Capture the cell that displays the provided text and extract its (X, Y) central coordinate. 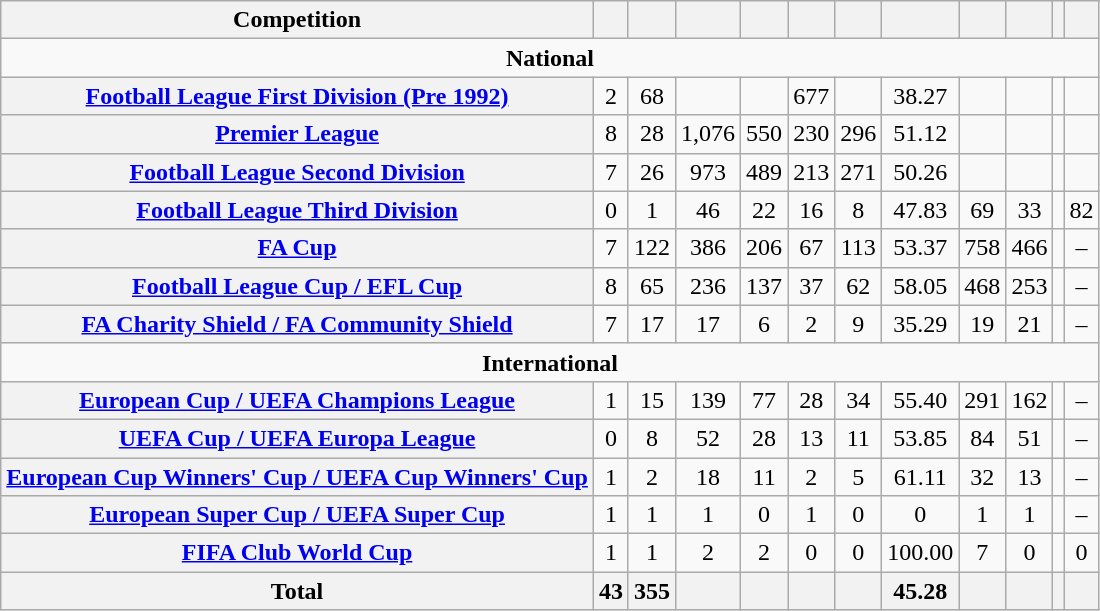
61.11 (920, 477)
137 (764, 286)
206 (764, 248)
230 (812, 134)
European Cup / UEFA Champions League (298, 400)
European Super Cup / UEFA Super Cup (298, 515)
Football League Third Division (298, 210)
386 (708, 248)
22 (764, 210)
100.00 (920, 553)
468 (982, 286)
122 (652, 248)
FA Cup (298, 248)
International (550, 362)
46 (708, 210)
European Cup Winners' Cup / UEFA Cup Winners' Cup (298, 477)
162 (1030, 400)
51.12 (920, 134)
FA Charity Shield / FA Community Shield (298, 324)
Football League Cup / EFL Cup (298, 286)
139 (708, 400)
53.85 (920, 438)
50.26 (920, 172)
677 (812, 96)
77 (764, 400)
33 (1030, 210)
489 (764, 172)
19 (982, 324)
FIFA Club World Cup (298, 553)
43 (610, 591)
5 (858, 477)
Premier League (298, 134)
82 (1082, 210)
National (550, 58)
Football League First Division (Pre 1992) (298, 96)
34 (858, 400)
Football League Second Division (298, 172)
51 (1030, 438)
213 (812, 172)
65 (652, 286)
69 (982, 210)
1,076 (708, 134)
271 (858, 172)
67 (812, 248)
Competition (298, 20)
758 (982, 248)
16 (812, 210)
291 (982, 400)
26 (652, 172)
9 (858, 324)
38.27 (920, 96)
973 (708, 172)
236 (708, 286)
253 (1030, 286)
45.28 (920, 591)
58.05 (920, 286)
47.83 (920, 210)
21 (1030, 324)
35.29 (920, 324)
37 (812, 286)
68 (652, 96)
UEFA Cup / UEFA Europa League (298, 438)
18 (708, 477)
113 (858, 248)
52 (708, 438)
53.37 (920, 248)
15 (652, 400)
6 (764, 324)
355 (652, 591)
55.40 (920, 400)
Total (298, 591)
62 (858, 286)
296 (858, 134)
466 (1030, 248)
550 (764, 134)
32 (982, 477)
84 (982, 438)
